Output the [X, Y] coordinate of the center of the cell containing the given text.  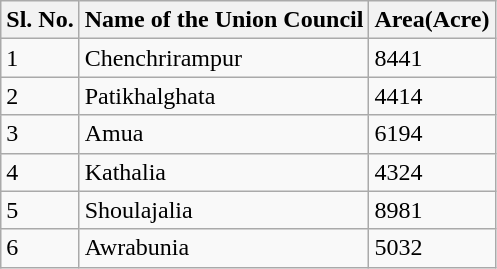
5032 [432, 248]
2 [40, 96]
8981 [432, 210]
Sl. No. [40, 20]
1 [40, 58]
Amua [224, 134]
Chenchrirampur [224, 58]
3 [40, 134]
Area(Acre) [432, 20]
4414 [432, 96]
Name of the Union Council [224, 20]
Kathalia [224, 172]
8441 [432, 58]
Awrabunia [224, 248]
Patikhalghata [224, 96]
5 [40, 210]
4324 [432, 172]
4 [40, 172]
Shoulajalia [224, 210]
6194 [432, 134]
6 [40, 248]
